Pinpoint the cell where the given text exists, returning its (x, y) midpoint coordinate. 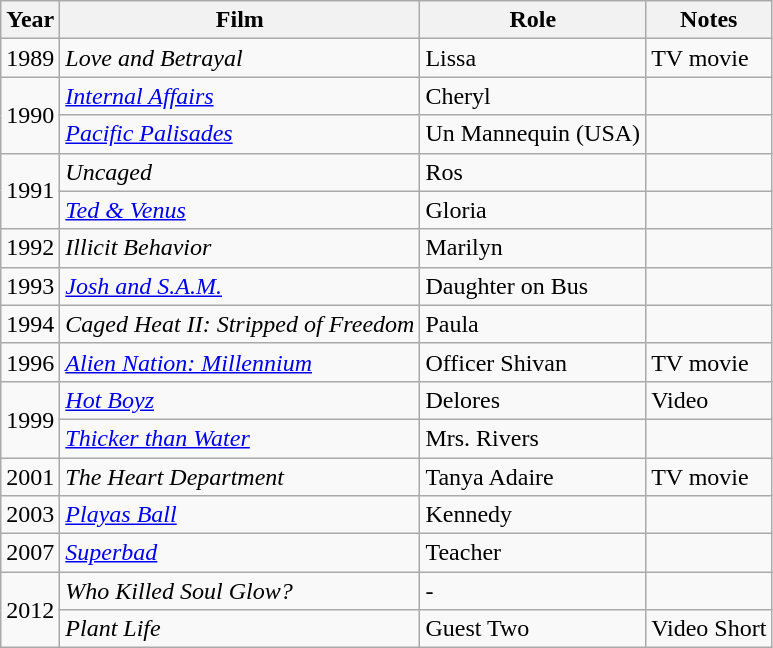
Ros (533, 172)
Josh and S.A.M. (240, 286)
Marilyn (533, 248)
Teacher (533, 553)
Hot Boyz (240, 400)
Illicit Behavior (240, 248)
Superbad (240, 553)
Kennedy (533, 515)
Plant Life (240, 629)
Video Short (709, 629)
Thicker than Water (240, 438)
1999 (30, 419)
1991 (30, 191)
Pacific Palisades (240, 134)
Internal Affairs (240, 96)
Paula (533, 324)
Alien Nation: Millennium (240, 362)
Uncaged (240, 172)
Un Mannequin (USA) (533, 134)
Who Killed Soul Glow? (240, 591)
Caged Heat II: Stripped of Freedom (240, 324)
1990 (30, 115)
Guest Two (533, 629)
Love and Betrayal (240, 58)
- (533, 591)
Delores (533, 400)
1992 (30, 248)
Officer Shivan (533, 362)
Mrs. Rivers (533, 438)
Role (533, 20)
2003 (30, 515)
Year (30, 20)
2007 (30, 553)
Notes (709, 20)
Gloria (533, 210)
Playas Ball (240, 515)
1996 (30, 362)
2012 (30, 610)
Lissa (533, 58)
Film (240, 20)
Ted & Venus (240, 210)
1993 (30, 286)
1989 (30, 58)
Daughter on Bus (533, 286)
Cheryl (533, 96)
1994 (30, 324)
2001 (30, 477)
Video (709, 400)
Tanya Adaire (533, 477)
The Heart Department (240, 477)
